Scan for the cell matching the given text and deliver its (X, Y) coordinate at center. 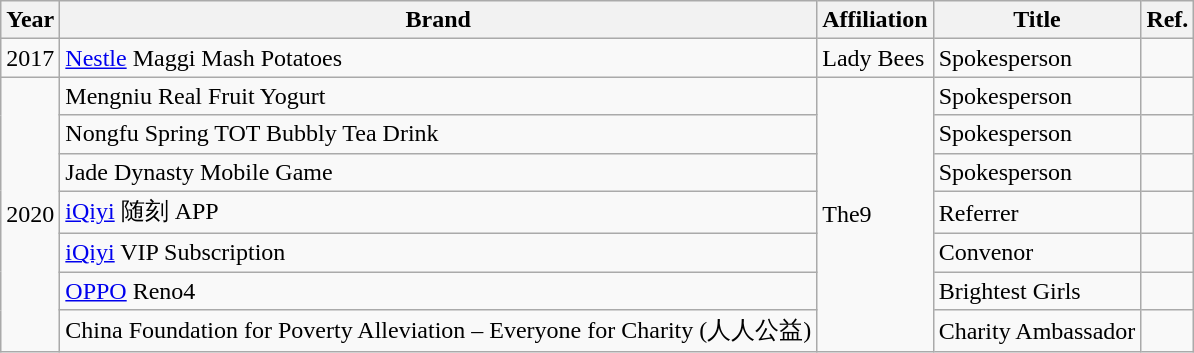
Referrer (1037, 212)
Charity Ambassador (1037, 332)
Brand (438, 20)
Year (30, 20)
iQiyi VIP Subscription (438, 253)
Title (1037, 20)
The9 (875, 214)
Mengniu Real Fruit Yogurt (438, 96)
China Foundation for Poverty Alleviation – Everyone for Charity (人人公益) (438, 332)
Brightest Girls (1037, 291)
Nestle Maggi Mash Potatoes (438, 58)
2020 (30, 214)
iQiyi 随刻 APP (438, 212)
Convenor (1037, 253)
2017 (30, 58)
Lady Bees (875, 58)
OPPO Reno4 (438, 291)
Affiliation (875, 20)
Nongfu Spring TOT Bubbly Tea Drink (438, 134)
Jade Dynasty Mobile Game (438, 172)
Ref. (1168, 20)
